Provide the (x, y) coordinate of the cell's center where the given text is located.  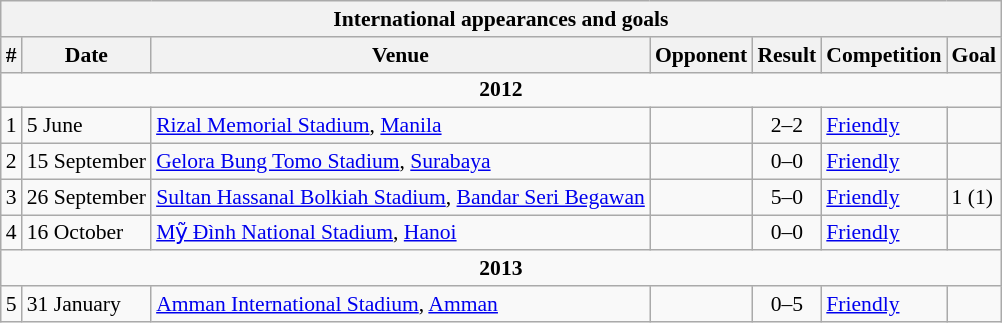
Result (786, 55)
# (12, 55)
16 October (86, 233)
0–5 (786, 304)
Goal (974, 55)
Competition (884, 55)
26 September (86, 197)
4 (12, 233)
1 (12, 126)
International appearances and goals (501, 19)
5 June (86, 126)
3 (12, 197)
Venue (400, 55)
2013 (501, 269)
Sultan Hassanal Bolkiah Stadium, Bandar Seri Begawan (400, 197)
15 September (86, 162)
5 (12, 304)
Amman International Stadium, Amman (400, 304)
2012 (501, 90)
2 (12, 162)
Opponent (702, 55)
Mỹ Đình National Stadium, Hanoi (400, 233)
Date (86, 55)
31 January (86, 304)
2–2 (786, 126)
5–0 (786, 197)
Gelora Bung Tomo Stadium, Surabaya (400, 162)
1 (1) (974, 197)
Rizal Memorial Stadium, Manila (400, 126)
